Capture the cell that displays the provided text and extract its [X, Y] central coordinate. 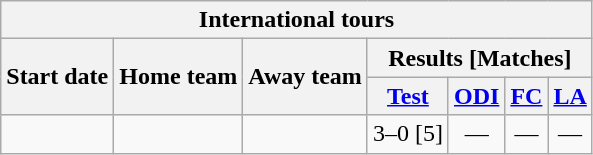
3–0 [5] [408, 134]
LA [570, 96]
Home team [178, 77]
Test [408, 96]
Start date [58, 77]
ODI [476, 96]
FC [526, 96]
International tours [297, 20]
Results [Matches] [480, 58]
Away team [306, 77]
